For the text-containing cell, return its midpoint in (x, y) coordinate format. 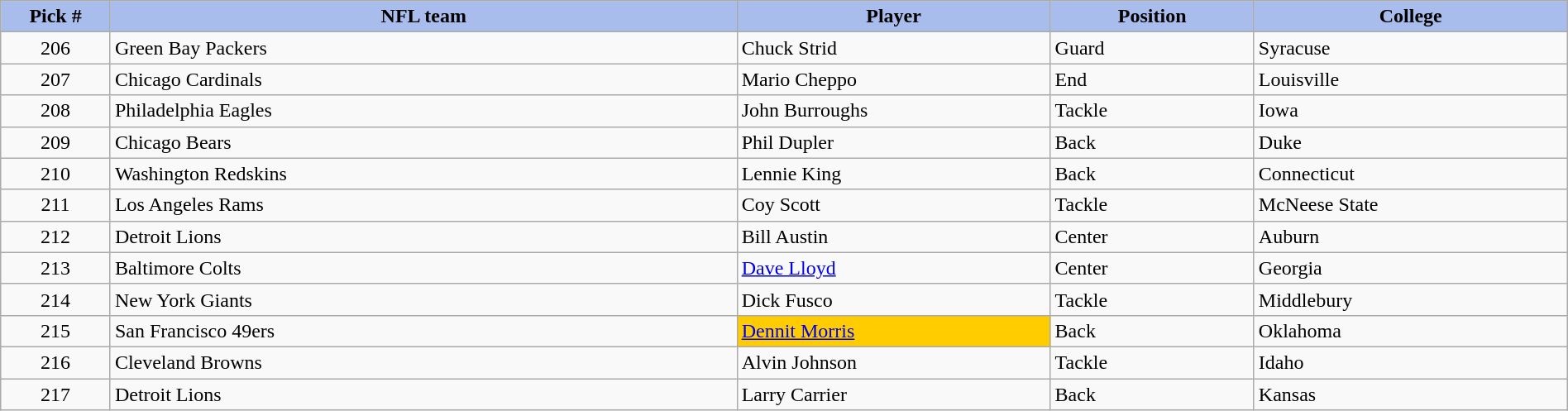
Chuck Strid (893, 48)
Washington Redskins (423, 174)
209 (56, 142)
Chicago Bears (423, 142)
Iowa (1411, 111)
216 (56, 362)
McNeese State (1411, 205)
Larry Carrier (893, 394)
Position (1152, 17)
Chicago Cardinals (423, 79)
Baltimore Colts (423, 268)
Lennie King (893, 174)
Coy Scott (893, 205)
207 (56, 79)
Los Angeles Rams (423, 205)
Bill Austin (893, 237)
214 (56, 299)
Connecticut (1411, 174)
Pick # (56, 17)
NFL team (423, 17)
Dick Fusco (893, 299)
Green Bay Packers (423, 48)
Alvin Johnson (893, 362)
Oklahoma (1411, 331)
End (1152, 79)
Cleveland Browns (423, 362)
Phil Dupler (893, 142)
San Francisco 49ers (423, 331)
215 (56, 331)
Syracuse (1411, 48)
Middlebury (1411, 299)
Dave Lloyd (893, 268)
211 (56, 205)
Kansas (1411, 394)
210 (56, 174)
Georgia (1411, 268)
Guard (1152, 48)
John Burroughs (893, 111)
Mario Cheppo (893, 79)
Philadelphia Eagles (423, 111)
Dennit Morris (893, 331)
Duke (1411, 142)
New York Giants (423, 299)
College (1411, 17)
Player (893, 17)
213 (56, 268)
212 (56, 237)
Auburn (1411, 237)
Louisville (1411, 79)
206 (56, 48)
Idaho (1411, 362)
208 (56, 111)
217 (56, 394)
